Determine the [X, Y] coordinate at the center of the cell enclosing the given text.  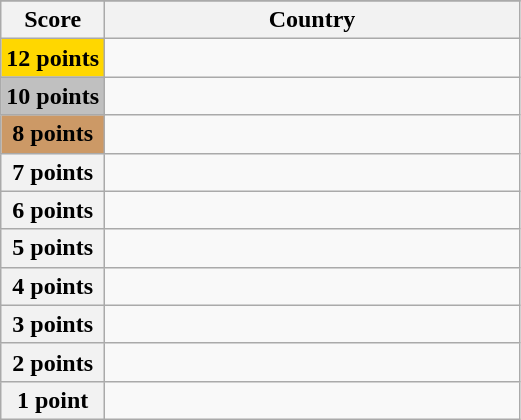
10 points [53, 96]
8 points [53, 134]
12 points [53, 58]
Score [53, 20]
7 points [53, 172]
6 points [53, 210]
Country [312, 20]
3 points [53, 324]
4 points [53, 286]
1 point [53, 400]
2 points [53, 362]
5 points [53, 248]
